Return the (x, y) coordinate for the center point of the cell that contains the specified text.  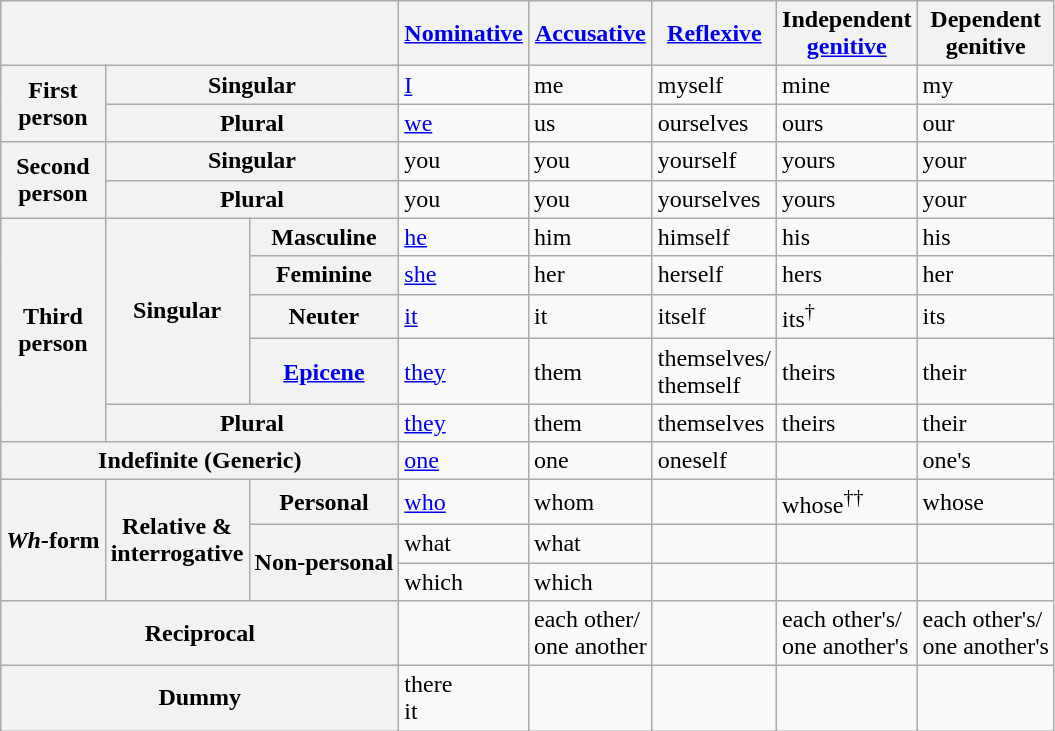
Personal (324, 502)
us (591, 123)
Indefinite (Generic) (200, 461)
our (986, 123)
who (464, 502)
we (464, 123)
me (591, 85)
Reciprocal (200, 634)
oneself (714, 461)
herself (714, 275)
my (986, 85)
ourselves (714, 123)
themselves/themself (714, 372)
whose (986, 502)
Feminine (324, 275)
Secondperson (53, 180)
its† (847, 316)
myself (714, 85)
thereit (464, 698)
Dependentgenitive (986, 34)
each other/one another (591, 634)
I (464, 85)
mine (847, 85)
one's (986, 461)
Accusative (591, 34)
Wh-form (53, 540)
him (591, 237)
Independentgenitive (847, 34)
whose†† (847, 502)
Neuter (324, 316)
she (464, 275)
hers (847, 275)
Nominative (464, 34)
yourselves (714, 199)
Masculine (324, 237)
Epicene (324, 372)
Thirdperson (53, 330)
ours (847, 123)
Firstperson (53, 104)
he (464, 237)
Dummy (200, 698)
Relative &interrogative (177, 540)
themselves (714, 423)
its (986, 316)
yourself (714, 161)
whom (591, 502)
itself (714, 316)
Non-personal (324, 562)
himself (714, 237)
Reflexive (714, 34)
